Scan for the cell matching the given text and deliver its [X, Y] coordinate at center. 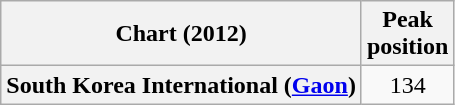
Chart (2012) [182, 34]
South Korea International (Gaon) [182, 85]
134 [407, 85]
Peakposition [407, 34]
